Provide the (X, Y) coordinate of the cell's center where the given text is located.  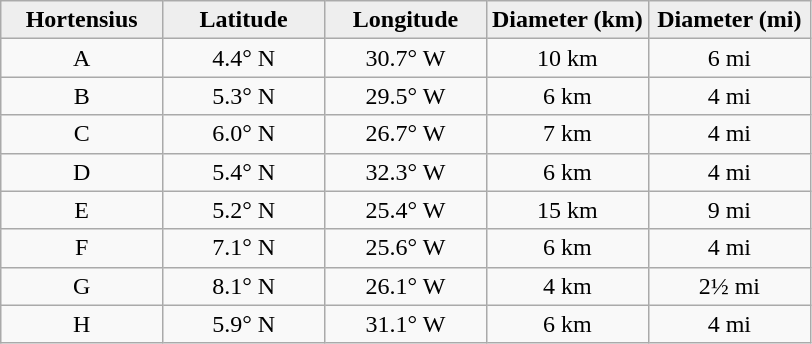
31.1° W (406, 324)
7 km (567, 134)
26.7° W (406, 134)
25.4° W (406, 210)
Longitude (406, 20)
5.9° N (244, 324)
15 km (567, 210)
4.4° N (244, 58)
5.2° N (244, 210)
Hortensius (82, 20)
25.6° W (406, 248)
10 km (567, 58)
C (82, 134)
5.4° N (244, 172)
5.3° N (244, 96)
H (82, 324)
A (82, 58)
B (82, 96)
Diameter (mi) (729, 20)
9 mi (729, 210)
6.0° N (244, 134)
D (82, 172)
26.1° W (406, 286)
32.3° W (406, 172)
G (82, 286)
30.7° W (406, 58)
8.1° N (244, 286)
Latitude (244, 20)
29.5° W (406, 96)
Diameter (km) (567, 20)
4 km (567, 286)
F (82, 248)
2½ mi (729, 286)
6 mi (729, 58)
E (82, 210)
7.1° N (244, 248)
